Return [X, Y] of the center of cell containing provided text 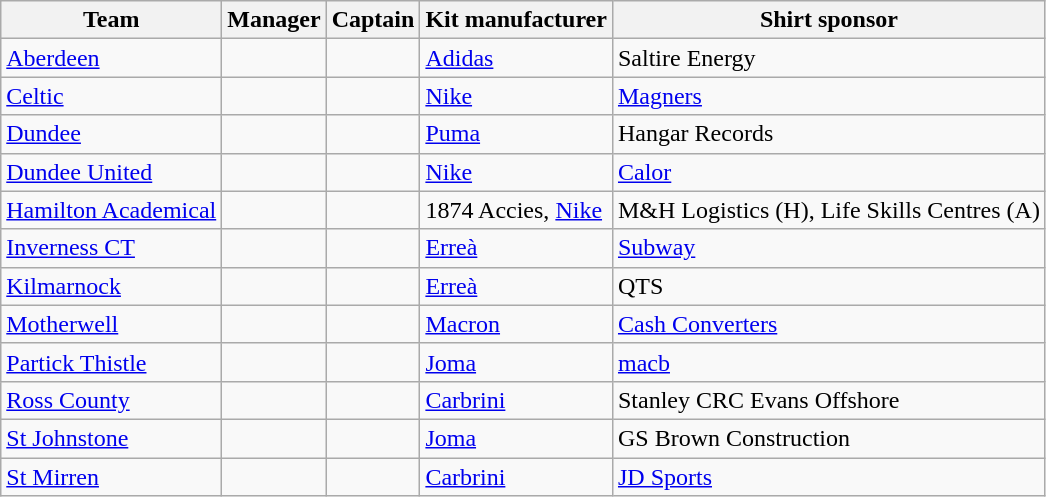
Manager [274, 20]
Motherwell [112, 324]
Stanley CRC Evans Offshore [828, 400]
Dundee [112, 134]
St Mirren [112, 477]
QTS [828, 286]
Shirt sponsor [828, 20]
St Johnstone [112, 438]
Calor [828, 172]
Adidas [516, 58]
Partick Thistle [112, 362]
Kilmarnock [112, 286]
Dundee United [112, 172]
Macron [516, 324]
Aberdeen [112, 58]
Hamilton Academical [112, 210]
1874 Accies, Nike [516, 210]
Subway [828, 248]
M&H Logistics (H), Life Skills Centres (A) [828, 210]
Saltire Energy [828, 58]
Magners [828, 96]
Cash Converters [828, 324]
Celtic [112, 96]
Puma [516, 134]
Ross County [112, 400]
Kit manufacturer [516, 20]
macb [828, 362]
JD Sports [828, 477]
Hangar Records [828, 134]
Inverness CT [112, 248]
Captain [373, 20]
Team [112, 20]
GS Brown Construction [828, 438]
